Search for the cell housing the specified text and yield its [x, y] center coordinate. 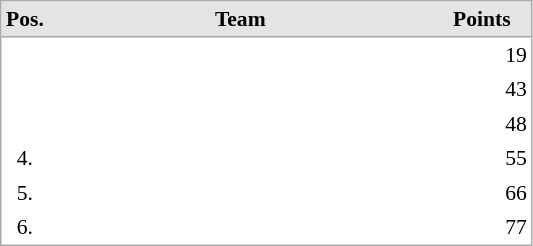
6. [26, 227]
19 [482, 55]
4. [26, 158]
66 [482, 193]
48 [482, 123]
Team [240, 20]
5. [26, 193]
55 [482, 158]
Pos. [26, 20]
Points [482, 20]
43 [482, 89]
77 [482, 227]
